Return the (x, y) coordinate for the center point of the cell that contains the specified text.  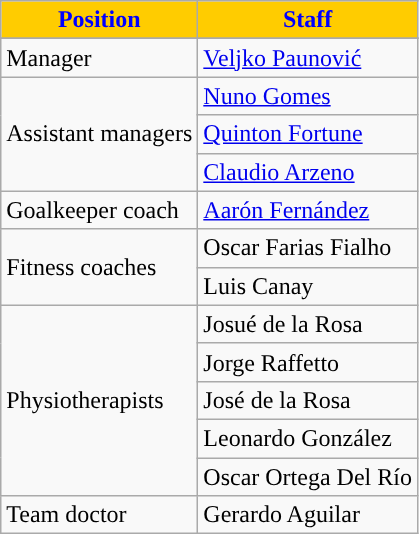
Nuno Gomes (308, 96)
Aarón Fernández (308, 210)
Oscar Farias Fialho (308, 248)
Staff (308, 20)
Leonardo González (308, 438)
Quinton Fortune (308, 134)
Physiotherapists (100, 400)
Position (100, 20)
José de la Rosa (308, 400)
Gerardo Aguilar (308, 515)
Manager (100, 58)
Fitness coaches (100, 267)
Jorge Raffetto (308, 362)
Oscar Ortega Del Río (308, 477)
Team doctor (100, 515)
Josué de la Rosa (308, 324)
Goalkeeper coach (100, 210)
Luis Canay (308, 286)
Assistant managers (100, 134)
Claudio Arzeno (308, 172)
Veljko Paunović (308, 58)
